Output the (x, y) coordinate of the center of the cell containing the given text.  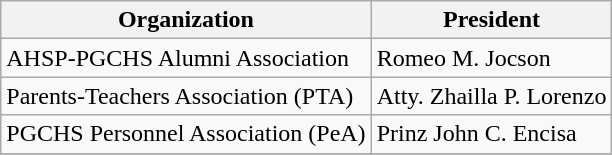
AHSP-PGCHS Alumni Association (186, 58)
Atty. Zhailla P. Lorenzo (492, 96)
Organization (186, 20)
Parents-Teachers Association (PTA) (186, 96)
Prinz John C. Encisa (492, 134)
President (492, 20)
PGCHS Personnel Association (PeA) (186, 134)
Romeo M. Jocson (492, 58)
